Locate the cell with the specified text and output its [x, y] center coordinate. 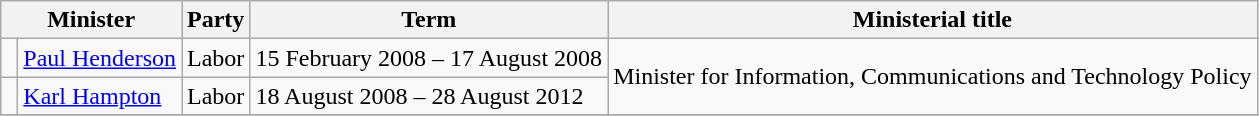
Paul Henderson [100, 58]
15 February 2008 – 17 August 2008 [429, 58]
Ministerial title [933, 20]
Karl Hampton [100, 96]
Minister [92, 20]
Term [429, 20]
Minister for Information, Communications and Technology Policy [933, 77]
Party [216, 20]
18 August 2008 – 28 August 2012 [429, 96]
